Detect which cell encompasses the target text, then output its (x, y) center coordinate. 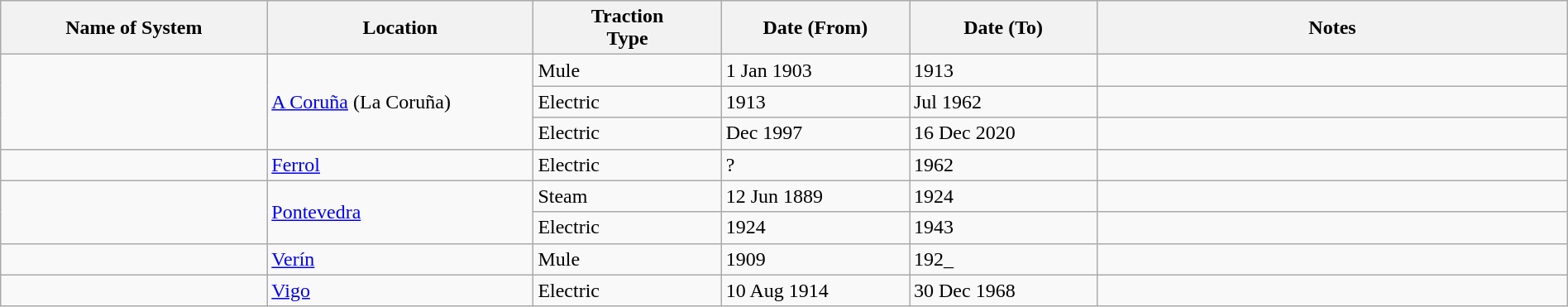
Dec 1997 (815, 133)
Ferrol (400, 165)
Steam (627, 196)
A Coruña (La Coruña) (400, 102)
Date (To) (1004, 28)
Pontevedra (400, 212)
? (815, 165)
16 Dec 2020 (1004, 133)
TractionType (627, 28)
Jul 1962 (1004, 102)
Name of System (134, 28)
Vigo (400, 290)
10 Aug 1914 (815, 290)
30 Dec 1968 (1004, 290)
Date (From) (815, 28)
1962 (1004, 165)
192_ (1004, 259)
12 Jun 1889 (815, 196)
1943 (1004, 228)
1909 (815, 259)
1 Jan 1903 (815, 70)
Location (400, 28)
Notes (1332, 28)
Verín (400, 259)
